Detect which cell encompasses the target text, then output its [x, y] center coordinate. 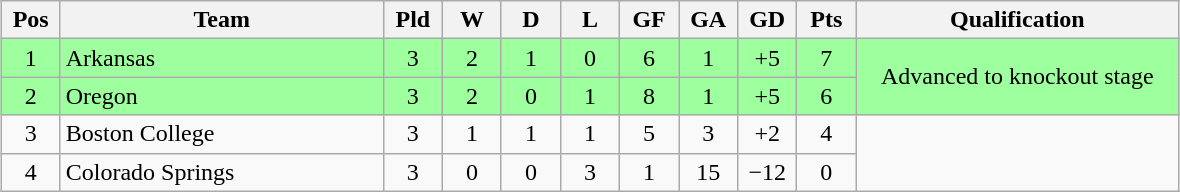
Pld [412, 20]
5 [650, 134]
W [472, 20]
Colorado Springs [222, 172]
L [590, 20]
GD [768, 20]
D [530, 20]
Pos [30, 20]
Arkansas [222, 58]
+2 [768, 134]
−12 [768, 172]
Boston College [222, 134]
GF [650, 20]
15 [708, 172]
Pts [826, 20]
Team [222, 20]
Oregon [222, 96]
8 [650, 96]
7 [826, 58]
Advanced to knockout stage [1018, 77]
Qualification [1018, 20]
GA [708, 20]
